From the cell containing the given text, extract its center point as (x, y) coordinate. 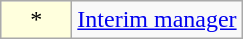
* (36, 20)
Interim manager (157, 20)
